Capture the cell that displays the provided text and extract its (x, y) central coordinate. 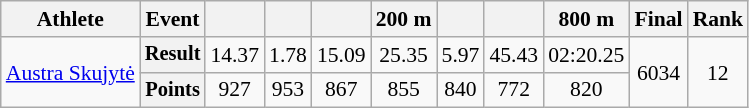
1.78 (288, 55)
840 (461, 90)
855 (404, 90)
Result (173, 55)
14.37 (234, 55)
02:20.25 (586, 55)
953 (288, 90)
927 (234, 90)
800 m (586, 19)
Austra Skujytė (70, 72)
200 m (404, 19)
Points (173, 90)
15.09 (342, 55)
Athlete (70, 19)
45.43 (514, 55)
12 (718, 72)
820 (586, 90)
772 (514, 90)
6034 (658, 72)
Event (173, 19)
Final (658, 19)
Rank (718, 19)
5.97 (461, 55)
25.35 (404, 55)
867 (342, 90)
